Identify which cell holds the provided text, then report its [X, Y] central coordinate. 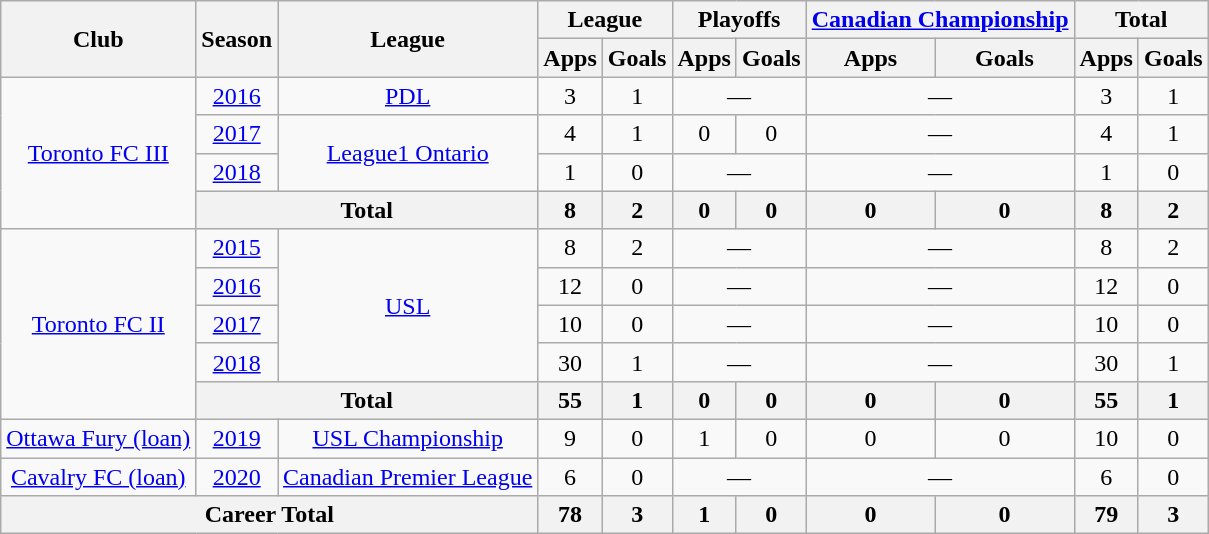
9 [570, 438]
PDL [408, 96]
Cavalry FC (loan) [98, 477]
Season [237, 39]
Canadian Championship [940, 20]
Playoffs [739, 20]
Ottawa Fury (loan) [98, 438]
League1 Ontario [408, 153]
Toronto FC II [98, 324]
Toronto FC III [98, 153]
USL Championship [408, 438]
Career Total [270, 515]
USL [408, 305]
78 [570, 515]
2020 [237, 477]
2019 [237, 438]
2015 [237, 248]
Club [98, 39]
79 [1106, 515]
Canadian Premier League [408, 477]
